Determine the (X, Y) coordinate at the center of the cell enclosing the given text.  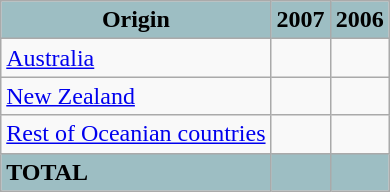
2006 (360, 20)
Rest of Oceanian countries (136, 134)
Australia (136, 58)
TOTAL (136, 172)
2007 (300, 20)
Origin (136, 20)
New Zealand (136, 96)
